Capture the cell that displays the provided text and extract its [x, y] central coordinate. 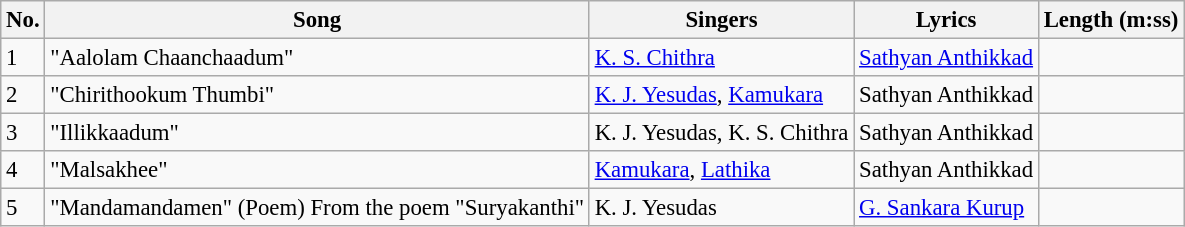
G. Sankara Kurup [946, 208]
K. J. Yesudas [721, 208]
Singers [721, 20]
Length (m:ss) [1110, 20]
5 [23, 208]
"Illikkaadum" [317, 133]
Song [317, 20]
"Malsakhee" [317, 170]
Lyrics [946, 20]
No. [23, 20]
K. S. Chithra [721, 58]
Kamukara, Lathika [721, 170]
4 [23, 170]
K. J. Yesudas, Kamukara [721, 95]
"Mandamandamen" (Poem) From the poem "Suryakanthi" [317, 208]
1 [23, 58]
3 [23, 133]
2 [23, 95]
"Chirithookum Thumbi" [317, 95]
"Aalolam Chaanchaadum" [317, 58]
K. J. Yesudas, K. S. Chithra [721, 133]
